Identify which cell holds the provided text, then report its (x, y) central coordinate. 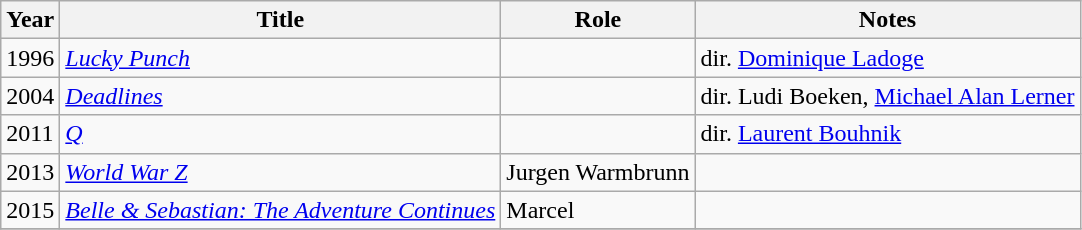
dir. Dominique Ladoge (888, 58)
Title (280, 20)
Marcel (598, 210)
Q (280, 134)
1996 (30, 58)
2013 (30, 172)
Year (30, 20)
dir. Laurent Bouhnik (888, 134)
Notes (888, 20)
Belle & Sebastian: The Adventure Continues (280, 210)
dir. Ludi Boeken, Michael Alan Lerner (888, 96)
Deadlines (280, 96)
2015 (30, 210)
Role (598, 20)
Jurgen Warmbrunn (598, 172)
2011 (30, 134)
Lucky Punch (280, 58)
World War Z (280, 172)
2004 (30, 96)
